Extract the (x, y) coordinate from the center of the cell holding the provided text.  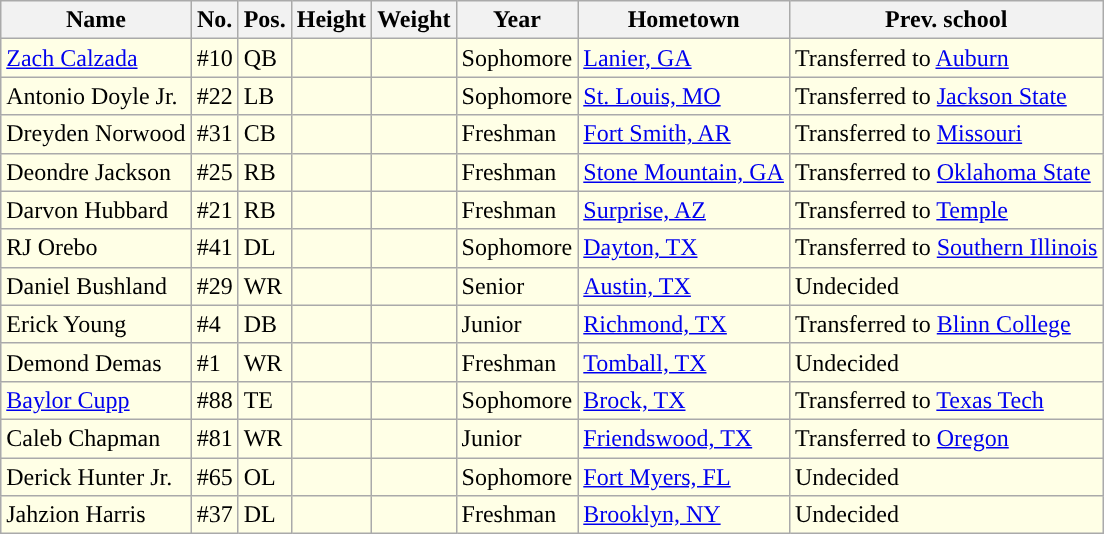
St. Louis, MO (684, 96)
Senior (517, 286)
Transferred to Oklahoma State (946, 172)
No. (214, 20)
Fort Myers, FL (684, 477)
Zach Calzada (96, 58)
Fort Smith, AR (684, 134)
#4 (214, 324)
Baylor Cupp (96, 400)
Daniel Bushland (96, 286)
Brock, TX (684, 400)
Friendswood, TX (684, 438)
Transferred to Missouri (946, 134)
Antonio Doyle Jr. (96, 96)
Transferred to Temple (946, 210)
#88 (214, 400)
Transferred to Oregon (946, 438)
Pos. (264, 20)
Tomball, TX (684, 362)
Transferred to Jackson State (946, 96)
Transferred to Texas Tech (946, 400)
Jahzion Harris (96, 515)
Austin, TX (684, 286)
Stone Mountain, GA (684, 172)
Hometown (684, 20)
Weight (414, 20)
#21 (214, 210)
#29 (214, 286)
DB (264, 324)
Darvon Hubbard (96, 210)
#65 (214, 477)
Richmond, TX (684, 324)
Lanier, GA (684, 58)
Demond Demas (96, 362)
Year (517, 20)
Deondre Jackson (96, 172)
Brooklyn, NY (684, 515)
RJ Orebo (96, 248)
OL (264, 477)
Transferred to Southern Illinois (946, 248)
Dayton, TX (684, 248)
Caleb Chapman (96, 438)
#25 (214, 172)
#10 (214, 58)
Erick Young (96, 324)
#81 (214, 438)
LB (264, 96)
Surprise, AZ (684, 210)
Transferred to Auburn (946, 58)
Name (96, 20)
#1 (214, 362)
#31 (214, 134)
Dreyden Norwood (96, 134)
TE (264, 400)
#22 (214, 96)
CB (264, 134)
Transferred to Blinn College (946, 324)
#37 (214, 515)
Prev. school (946, 20)
Height (331, 20)
QB (264, 58)
Derick Hunter Jr. (96, 477)
#41 (214, 248)
